Return the (X, Y) coordinate for the center point of the cell that contains the specified text.  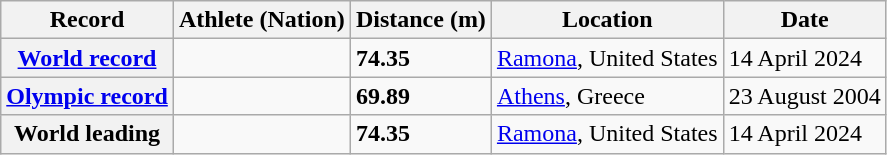
Date (804, 20)
World record (88, 58)
23 August 2004 (804, 96)
Distance (m) (420, 20)
World leading (88, 134)
Athlete (Nation) (262, 20)
Olympic record (88, 96)
69.89 (420, 96)
Location (607, 20)
Record (88, 20)
Athens, Greece (607, 96)
